Capture the cell that displays the provided text and extract its [X, Y] central coordinate. 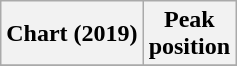
Chart (2019) [72, 34]
Peakposition [189, 34]
